Return the (x, y) coordinate for the center point of the cell that contains the specified text.  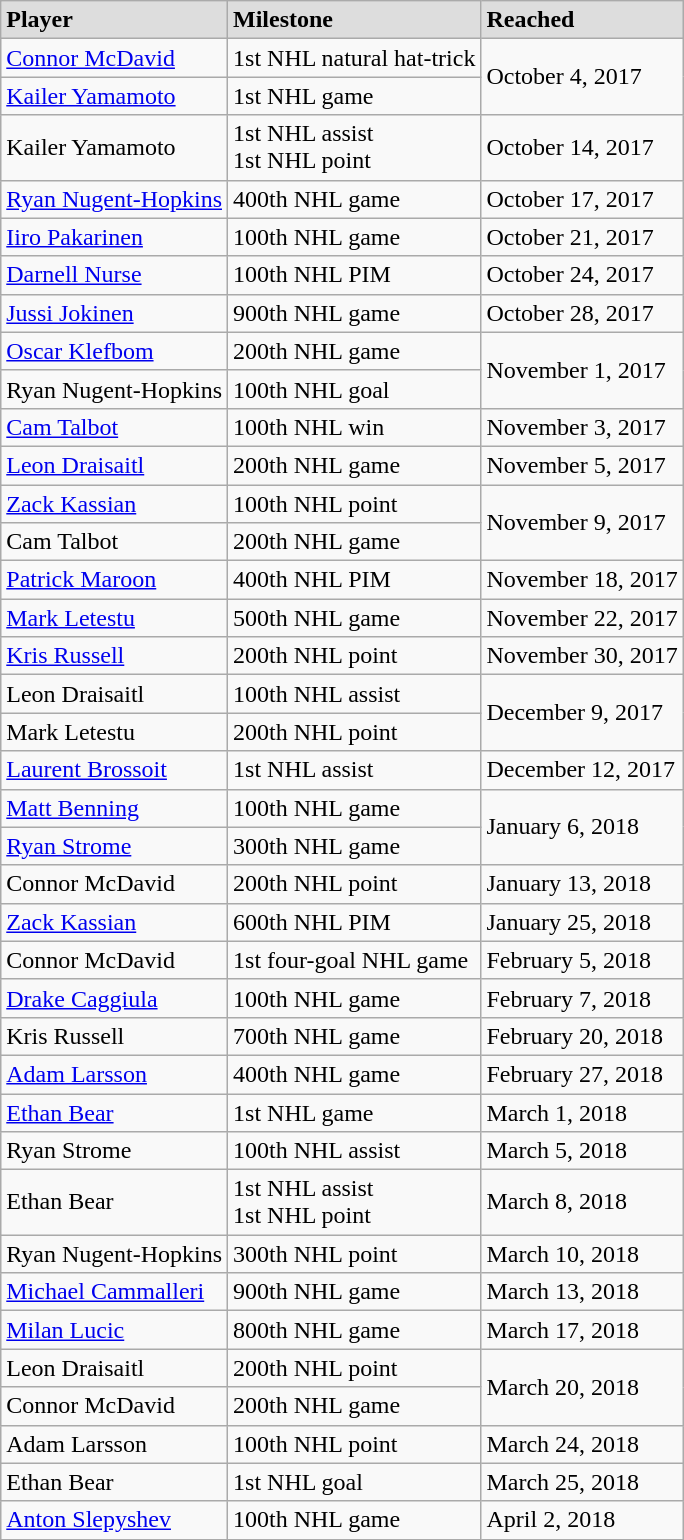
November 30, 2017 (582, 656)
1st four-goal NHL game (354, 960)
March 10, 2018 (582, 1254)
800th NHL game (354, 1330)
December 9, 2017 (582, 713)
March 13, 2018 (582, 1292)
March 24, 2018 (582, 1444)
Drake Caggiula (114, 998)
November 9, 2017 (582, 522)
300th NHL point (354, 1254)
Darnell Nurse (114, 275)
100th NHL goal (354, 389)
1st NHL assist (354, 770)
Player (114, 20)
Matt Benning (114, 808)
November 3, 2017 (582, 427)
Patrick Maroon (114, 580)
October 17, 2017 (582, 199)
Oscar Klefbom (114, 351)
November 5, 2017 (582, 465)
April 2, 2018 (582, 1520)
March 17, 2018 (582, 1330)
February 27, 2018 (582, 1074)
500th NHL game (354, 618)
600th NHL PIM (354, 922)
November 1, 2017 (582, 370)
March 5, 2018 (582, 1151)
300th NHL game (354, 846)
October 21, 2017 (582, 237)
March 25, 2018 (582, 1482)
March 1, 2018 (582, 1113)
October 4, 2017 (582, 77)
October 24, 2017 (582, 275)
December 12, 2017 (582, 770)
October 28, 2017 (582, 313)
100th NHL PIM (354, 275)
March 20, 2018 (582, 1387)
January 6, 2018 (582, 827)
Anton Slepyshev (114, 1520)
November 22, 2017 (582, 618)
Reached (582, 20)
January 13, 2018 (582, 884)
Milan Lucic (114, 1330)
February 5, 2018 (582, 960)
February 7, 2018 (582, 998)
January 25, 2018 (582, 922)
1st NHL natural hat-trick (354, 58)
Laurent Brossoit (114, 770)
Milestone (354, 20)
February 20, 2018 (582, 1036)
Michael Cammalleri (114, 1292)
Jussi Jokinen (114, 313)
Iiro Pakarinen (114, 237)
400th NHL PIM (354, 580)
October 14, 2017 (582, 148)
March 8, 2018 (582, 1202)
1st NHL goal (354, 1482)
November 18, 2017 (582, 580)
700th NHL game (354, 1036)
100th NHL win (354, 427)
